From the cell containing the given text, extract its center point as [X, Y] coordinate. 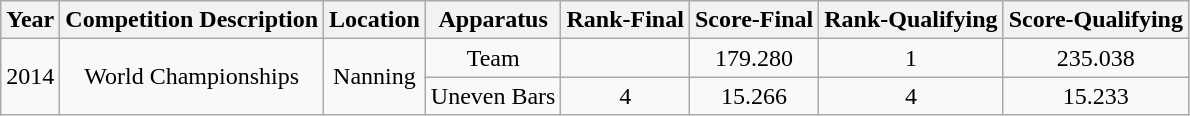
Score-Qualifying [1096, 20]
235.038 [1096, 58]
Score-Final [754, 20]
Competition Description [192, 20]
Uneven Bars [493, 96]
Rank-Final [625, 20]
179.280 [754, 58]
2014 [30, 77]
Location [375, 20]
Nanning [375, 77]
Rank-Qualifying [911, 20]
World Championships [192, 77]
Team [493, 58]
1 [911, 58]
Apparatus [493, 20]
15.266 [754, 96]
15.233 [1096, 96]
Year [30, 20]
